Return [x, y] of the center of cell containing provided text 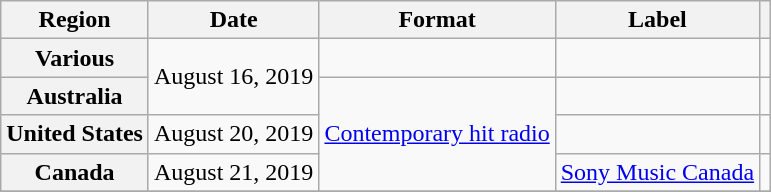
Format [437, 20]
Region [75, 20]
August 20, 2019 [233, 134]
Various [75, 58]
Canada [75, 172]
Label [657, 20]
Contemporary hit radio [437, 134]
Date [233, 20]
August 16, 2019 [233, 77]
Australia [75, 96]
United States [75, 134]
Sony Music Canada [657, 172]
August 21, 2019 [233, 172]
